Determine the (X, Y) coordinate at the center of the cell enclosing the given text.  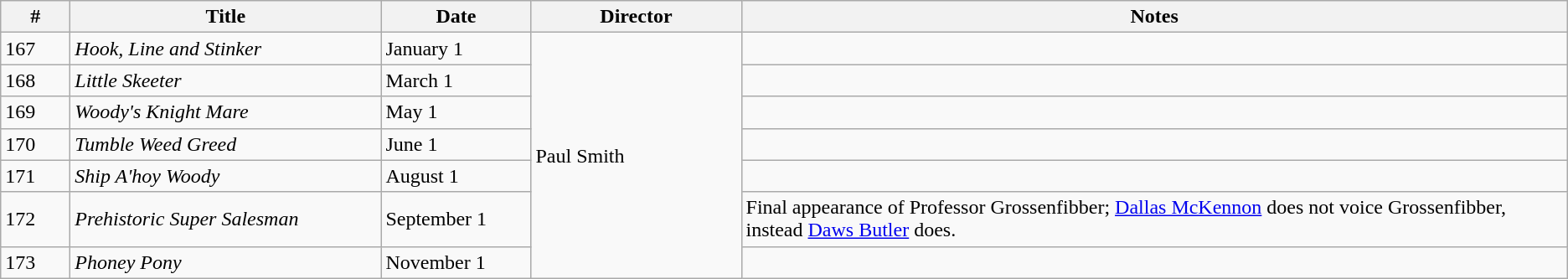
# (35, 17)
Final appearance of Professor Grossenfibber; Dallas McKennon does not voice Grossenfibber, instead Daws Butler does. (1154, 220)
171 (35, 176)
March 1 (456, 80)
172 (35, 220)
Paul Smith (637, 156)
Title (226, 17)
Hook, Line and Stinker (226, 49)
169 (35, 112)
Woody's Knight Mare (226, 112)
June 1 (456, 144)
Prehistoric Super Salesman (226, 220)
173 (35, 262)
Date (456, 17)
168 (35, 80)
Director (637, 17)
Ship A'hoy Woody (226, 176)
November 1 (456, 262)
May 1 (456, 112)
Notes (1154, 17)
Tumble Weed Greed (226, 144)
170 (35, 144)
Phoney Pony (226, 262)
Little Skeeter (226, 80)
August 1 (456, 176)
167 (35, 49)
September 1 (456, 220)
January 1 (456, 49)
